Search for the cell housing the specified text and yield its [X, Y] center coordinate. 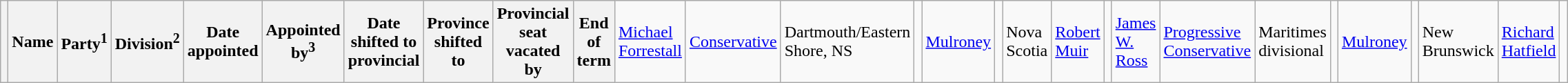
Maritimes divisional [1293, 41]
Provincial seat vacated by [533, 41]
Party1 [84, 41]
Division2 [148, 41]
Province shifted to [458, 41]
New Brunswick [1458, 41]
Robert Muir [1078, 41]
Name [33, 41]
Date appointed [223, 41]
James W. Ross [1136, 41]
End of term [594, 41]
Date shifted to provincial [383, 41]
Michael Forrestall [650, 41]
Dartmouth/Eastern Shore, NS [847, 41]
Nova Scotia [1027, 41]
Progressive Conservative [1207, 41]
Appointed by3 [303, 41]
Conservative [733, 41]
Richard Hatfield [1529, 41]
